From the cell containing the given text, extract its center point as (x, y) coordinate. 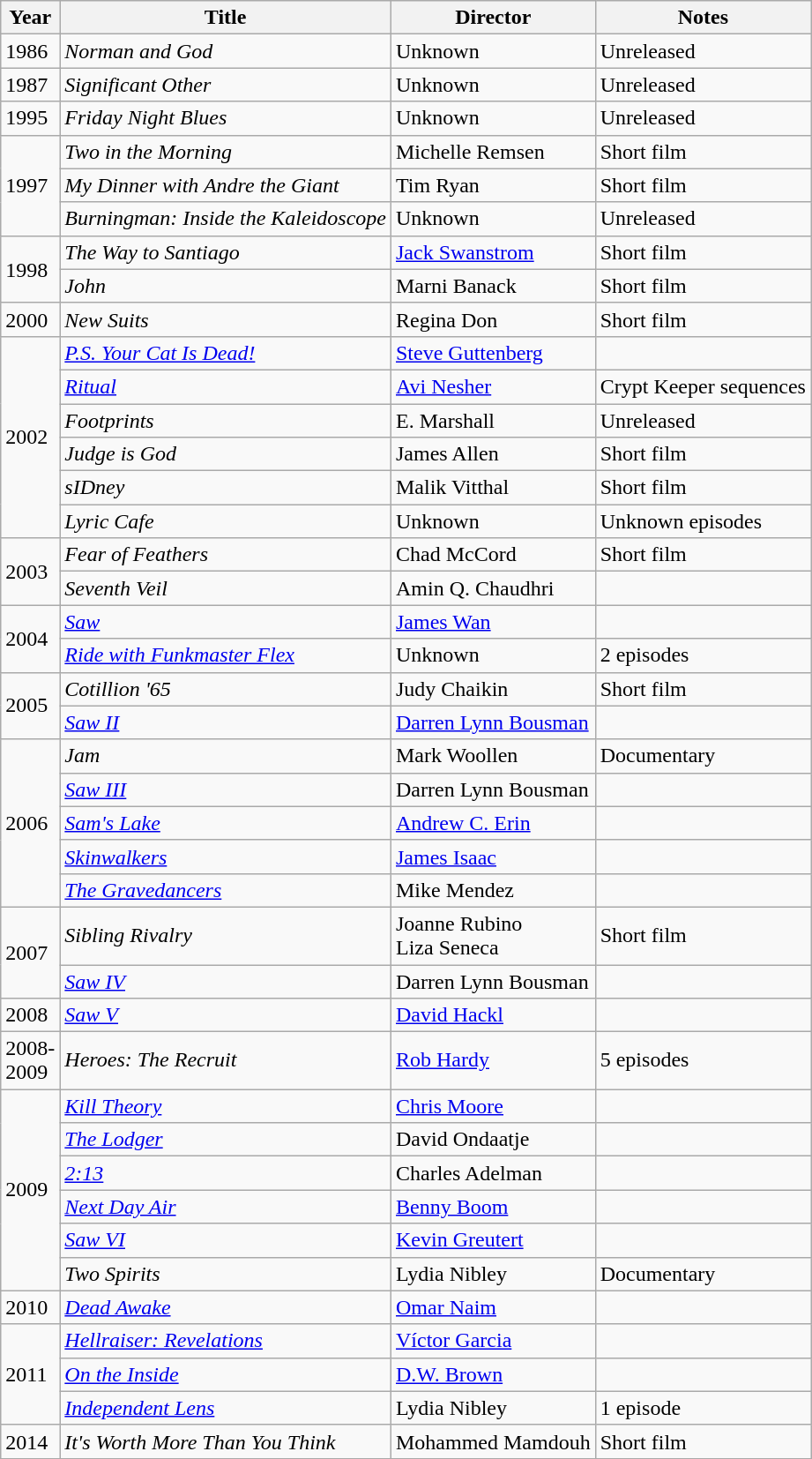
Chad McCord (493, 555)
Saw III (226, 789)
Kill Theory (226, 1106)
Omar Naim (493, 1307)
Joanne RubinoLiza Seneca (493, 935)
Marni Banack (493, 286)
Notes (703, 18)
E. Marshall (493, 421)
Mark Woollen (493, 756)
2005 (30, 706)
David Ondaatje (493, 1140)
Mike Mendez (493, 890)
On the Inside (226, 1374)
Andrew C. Erin (493, 823)
2009 (30, 1190)
Footprints (226, 421)
Benny Boom (493, 1207)
Skinwalkers (226, 857)
Saw (226, 622)
Seventh Veil (226, 588)
Saw VI (226, 1240)
Sibling Rivalry (226, 935)
2002 (30, 437)
Charles Adelman (493, 1173)
P.S. Your Cat Is Dead! (226, 353)
My Dinner with Andre the Giant (226, 185)
1986 (30, 51)
Amin Q. Chaudhri (493, 588)
Hellraiser: Revelations (226, 1341)
1995 (30, 118)
Two in the Morning (226, 152)
New Suits (226, 319)
Ritual (226, 386)
Two Spirits (226, 1274)
Unknown episodes (703, 521)
Director (493, 18)
D.W. Brown (493, 1374)
The Gravedancers (226, 890)
1997 (30, 185)
Mohammed Mamdouh (493, 1441)
James Allen (493, 454)
Sam's Lake (226, 823)
2006 (30, 823)
2 episodes (703, 655)
2008-2009 (30, 1060)
2008 (30, 1015)
1998 (30, 269)
Next Day Air (226, 1207)
Rob Hardy (493, 1060)
John (226, 286)
1 episode (703, 1408)
Burningman: Inside the Kaleidoscope (226, 219)
Saw II (226, 722)
Judge is God (226, 454)
2003 (30, 572)
Tim Ryan (493, 185)
Year (30, 18)
Víctor Garcia (493, 1341)
Malik Vitthal (493, 488)
Independent Lens (226, 1408)
Regina Don (493, 319)
2004 (30, 639)
The Way to Santiago (226, 252)
Michelle Remsen (493, 152)
Dead Awake (226, 1307)
Crypt Keeper sequences (703, 386)
David Hackl (493, 1015)
Chris Moore (493, 1106)
Significant Other (226, 85)
Title (226, 18)
Lyric Cafe (226, 521)
2000 (30, 319)
Ride with Funkmaster Flex (226, 655)
Saw V (226, 1015)
2010 (30, 1307)
2011 (30, 1374)
sIDney (226, 488)
Heroes: The Recruit (226, 1060)
Fear of Feathers (226, 555)
1987 (30, 85)
Kevin Greutert (493, 1240)
Friday Night Blues (226, 118)
Steve Guttenberg (493, 353)
2:13 (226, 1173)
James Wan (493, 622)
The Lodger (226, 1140)
Jack Swanstrom (493, 252)
Saw IV (226, 982)
2014 (30, 1441)
5 episodes (703, 1060)
Cotillion '65 (226, 689)
Judy Chaikin (493, 689)
Jam (226, 756)
James Isaac (493, 857)
2007 (30, 953)
It's Worth More Than You Think (226, 1441)
Avi Nesher (493, 386)
Norman and God (226, 51)
